Find where the given text appears and provide that cell's center as (x, y) coordinate. 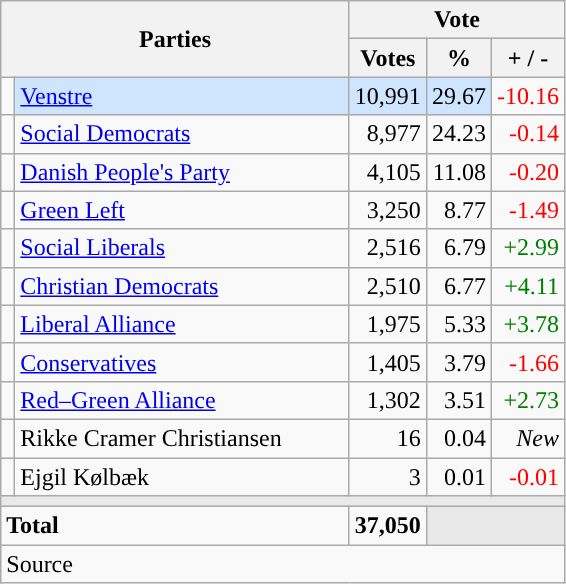
10,991 (388, 96)
3,250 (388, 210)
1,405 (388, 362)
Social Democrats (182, 134)
-1.66 (528, 362)
Total (176, 526)
-1.49 (528, 210)
-0.14 (528, 134)
Green Left (182, 210)
6.79 (458, 248)
Danish People's Party (182, 172)
Parties (176, 39)
11.08 (458, 172)
2,510 (388, 286)
3.79 (458, 362)
4,105 (388, 172)
New (528, 438)
Source (283, 564)
3.51 (458, 400)
Ejgil Kølbæk (182, 477)
Rikke Cramer Christiansen (182, 438)
-0.01 (528, 477)
% (458, 58)
16 (388, 438)
+3.78 (528, 324)
+ / - (528, 58)
Conservatives (182, 362)
Venstre (182, 96)
1,302 (388, 400)
+2.99 (528, 248)
Social Liberals (182, 248)
-0.20 (528, 172)
8.77 (458, 210)
Vote (456, 20)
1,975 (388, 324)
+4.11 (528, 286)
2,516 (388, 248)
24.23 (458, 134)
-10.16 (528, 96)
Votes (388, 58)
0.01 (458, 477)
5.33 (458, 324)
37,050 (388, 526)
8,977 (388, 134)
3 (388, 477)
+2.73 (528, 400)
Christian Democrats (182, 286)
29.67 (458, 96)
0.04 (458, 438)
Red–Green Alliance (182, 400)
6.77 (458, 286)
Liberal Alliance (182, 324)
